Identify which cell holds the provided text, then report its [x, y] central coordinate. 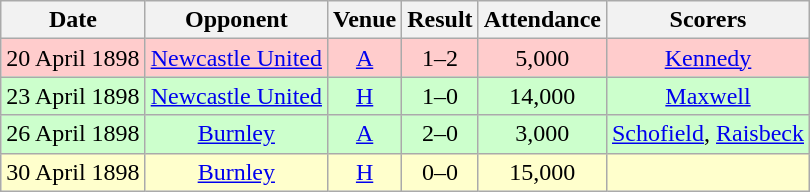
Attendance [542, 20]
2–0 [440, 134]
15,000 [542, 172]
Scorers [708, 20]
Opponent [236, 20]
30 April 1898 [73, 172]
3,000 [542, 134]
1–2 [440, 58]
20 April 1898 [73, 58]
Maxwell [708, 96]
0–0 [440, 172]
Kennedy [708, 58]
14,000 [542, 96]
23 April 1898 [73, 96]
1–0 [440, 96]
Result [440, 20]
Date [73, 20]
Schofield, Raisbeck [708, 134]
Venue [364, 20]
26 April 1898 [73, 134]
5,000 [542, 58]
